Return the [x, y] coordinate for the center point of the cell that contains the specified text.  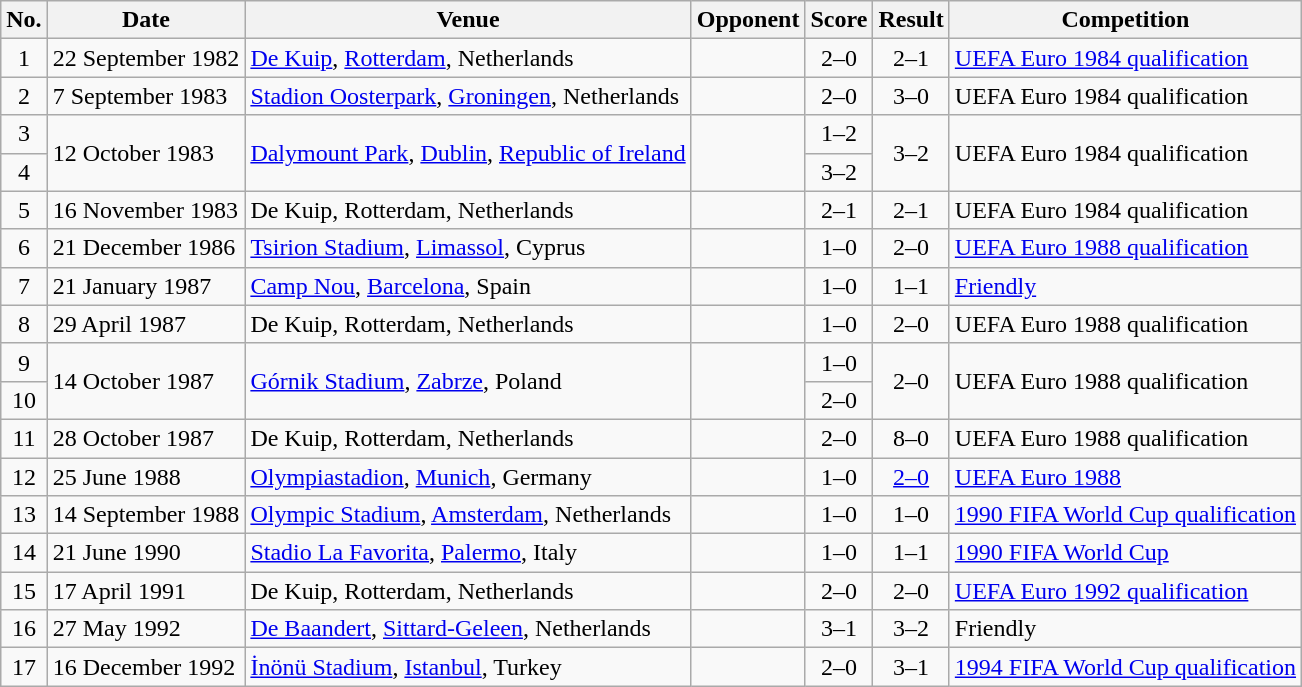
Olympiastadion, Munich, Germany [468, 477]
UEFA Euro 1988 [1125, 477]
13 [24, 515]
7 [24, 286]
11 [24, 438]
Score [839, 20]
2 [24, 96]
De Baandert, Sittard-Geleen, Netherlands [468, 629]
14 October 1987 [146, 381]
Dalymount Park, Dublin, Republic of Ireland [468, 153]
4 [24, 172]
6 [24, 248]
16 [24, 629]
Result [911, 20]
Venue [468, 20]
14 [24, 553]
No. [24, 20]
5 [24, 210]
22 September 1982 [146, 58]
21 January 1987 [146, 286]
3–0 [911, 96]
3 [24, 134]
Stadio La Favorita, Palermo, Italy [468, 553]
UEFA Euro 1992 qualification [1125, 591]
1 [24, 58]
Competition [1125, 20]
17 April 1991 [146, 591]
15 [24, 591]
12 October 1983 [146, 153]
21 June 1990 [146, 553]
29 April 1987 [146, 324]
1990 FIFA World Cup qualification [1125, 515]
21 December 1986 [146, 248]
12 [24, 477]
16 December 1992 [146, 667]
Stadion Oosterpark, Groningen, Netherlands [468, 96]
17 [24, 667]
9 [24, 362]
Camp Nou, Barcelona, Spain [468, 286]
Opponent [748, 20]
Tsirion Stadium, Limassol, Cyprus [468, 248]
16 November 1983 [146, 210]
1994 FIFA World Cup qualification [1125, 667]
27 May 1992 [146, 629]
1–2 [839, 134]
14 September 1988 [146, 515]
Górnik Stadium, Zabrze, Poland [468, 381]
1990 FIFA World Cup [1125, 553]
Olympic Stadium, Amsterdam, Netherlands [468, 515]
8–0 [911, 438]
İnönü Stadium, Istanbul, Turkey [468, 667]
25 June 1988 [146, 477]
Date [146, 20]
7 September 1983 [146, 96]
28 October 1987 [146, 438]
8 [24, 324]
10 [24, 400]
